Detect which cell encompasses the target text, then output its [X, Y] center coordinate. 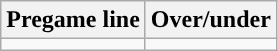
Over/under [210, 20]
Pregame line [74, 20]
